Detect which cell encompasses the target text, then output its [X, Y] center coordinate. 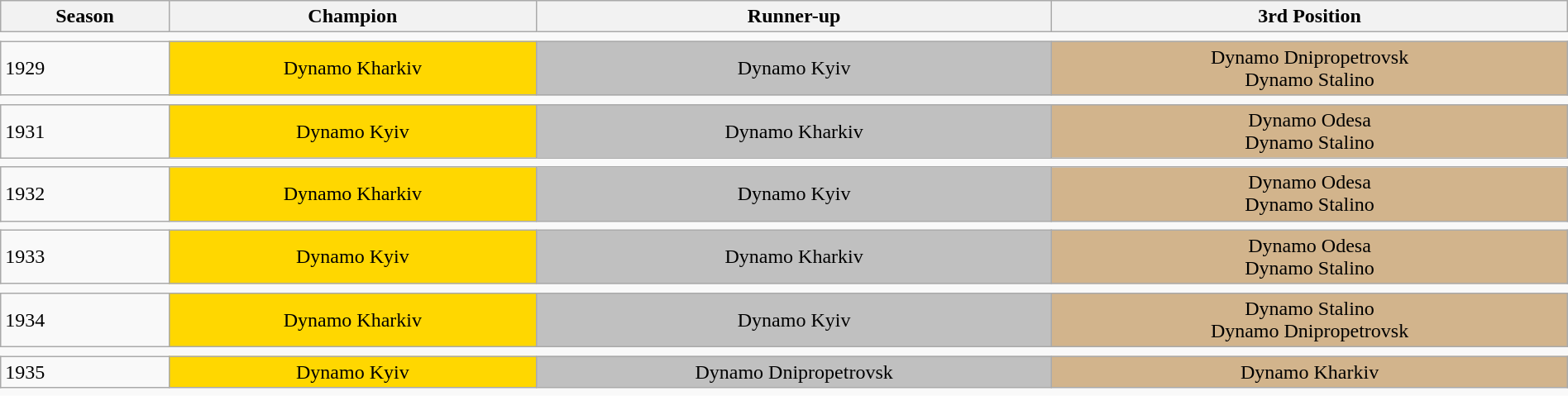
Champion [352, 17]
Dynamo DnipropetrovskDynamo Stalino [1310, 68]
Dynamo Dnipropetrovsk [794, 371]
1934 [85, 319]
1933 [85, 256]
Dynamo StalinoDynamo Dnipropetrovsk [1310, 319]
3rd Position [1310, 17]
1932 [85, 193]
1931 [85, 131]
1929 [85, 68]
1935 [85, 371]
Season [85, 17]
Runner-up [794, 17]
